Search for the cell housing the specified text and yield its (x, y) center coordinate. 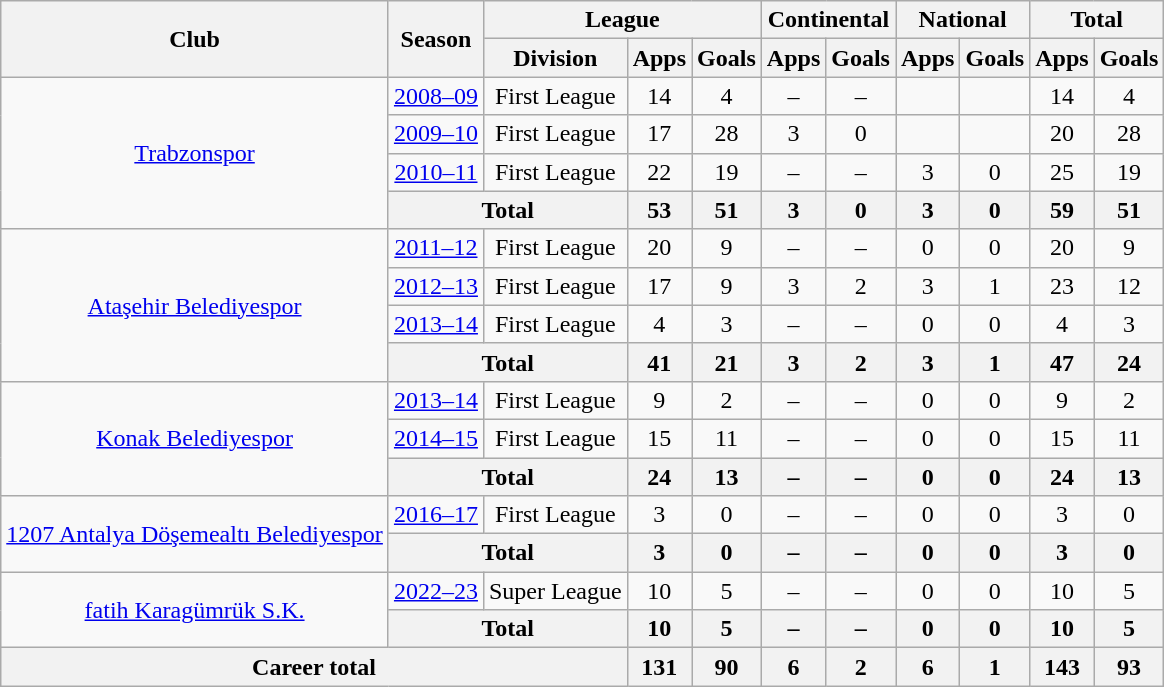
23 (1062, 286)
Konak Belediyespor (195, 438)
1207 Antalya Döşemealtı Belediyespor (195, 534)
25 (1062, 172)
Continental (828, 20)
131 (659, 667)
93 (1129, 667)
2014–15 (436, 438)
2009–10 (436, 134)
41 (659, 362)
2016–17 (436, 515)
12 (1129, 286)
Season (436, 39)
League (622, 20)
22 (659, 172)
Super League (555, 591)
National (963, 20)
143 (1062, 667)
Ataşehir Belediyespor (195, 305)
2011–12 (436, 248)
Division (555, 58)
47 (1062, 362)
fatih Karagümrük S.K. (195, 610)
2012–13 (436, 286)
90 (727, 667)
2008–09 (436, 96)
2010–11 (436, 172)
21 (727, 362)
53 (659, 210)
Club (195, 39)
59 (1062, 210)
Career total (314, 667)
Trabzonspor (195, 153)
2022–23 (436, 591)
